For the text-containing cell, return its midpoint in (X, Y) coordinate format. 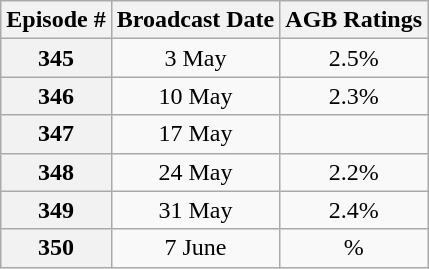
347 (56, 134)
Broadcast Date (196, 20)
2.5% (354, 58)
345 (56, 58)
350 (56, 248)
24 May (196, 172)
17 May (196, 134)
349 (56, 210)
AGB Ratings (354, 20)
7 June (196, 248)
3 May (196, 58)
Episode # (56, 20)
10 May (196, 96)
% (354, 248)
346 (56, 96)
31 May (196, 210)
2.3% (354, 96)
2.4% (354, 210)
2.2% (354, 172)
348 (56, 172)
